Locate the cell with the specified text and output its (X, Y) center coordinate. 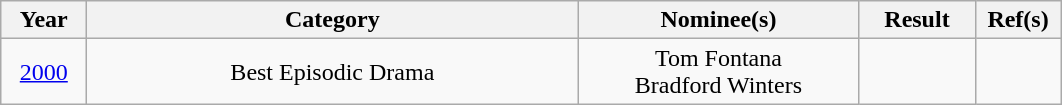
Year (44, 20)
Tom FontanaBradford Winters (718, 72)
Nominee(s) (718, 20)
Ref(s) (1018, 20)
2000 (44, 72)
Result (917, 20)
Category (332, 20)
Best Episodic Drama (332, 72)
